Detect which cell encompasses the target text, then output its [X, Y] center coordinate. 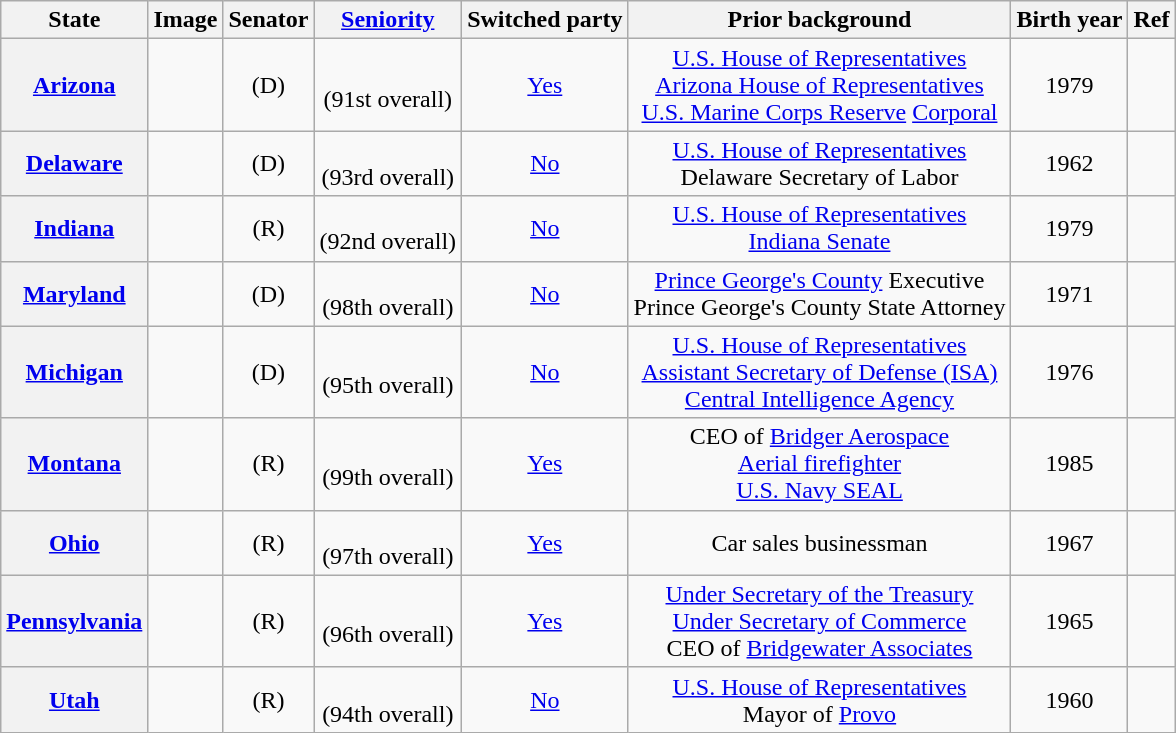
(91st overall) [388, 85]
(97th overall) [388, 542]
U.S. House of RepresentativesAssistant Secretary of Defense (ISA)Central Intelligence Agency [820, 372]
Senator [268, 20]
Arizona [74, 85]
(93rd overall) [388, 164]
Car sales businessman [820, 542]
U.S. House of RepresentativesMayor of Provo [820, 700]
1960 [1070, 700]
Prior background [820, 20]
Switched party [545, 20]
Ohio [74, 542]
(98th overall) [388, 294]
U.S. House of RepresentativesIndiana Senate [820, 228]
Seniority [388, 20]
Birth year [1070, 20]
U.S. House of RepresentativesDelaware Secretary of Labor [820, 164]
Pennsylvania [74, 621]
1976 [1070, 372]
Maryland [74, 294]
Under Secretary of the TreasuryUnder Secretary of CommerceCEO of Bridgewater Associates [820, 621]
1962 [1070, 164]
Ref [1152, 20]
Image [186, 20]
(99th overall) [388, 464]
State [74, 20]
Utah [74, 700]
1967 [1070, 542]
Indiana [74, 228]
(95th overall) [388, 372]
Michigan [74, 372]
Prince George's County ExecutivePrince George's County State Attorney [820, 294]
1985 [1070, 464]
Montana [74, 464]
(96th overall) [388, 621]
1965 [1070, 621]
(94th overall) [388, 700]
Delaware [74, 164]
CEO of Bridger AerospaceAerial firefighterU.S. Navy SEAL [820, 464]
U.S. House of RepresentativesArizona House of RepresentativesU.S. Marine Corps Reserve Corporal [820, 85]
1971 [1070, 294]
(92nd overall) [388, 228]
